Provide the [X, Y] coordinate of the cell's center where the given text is located.  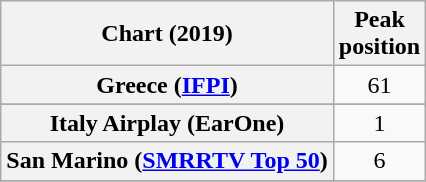
61 [379, 85]
Greece (IFPI) [168, 85]
San Marino (SMRRTV Top 50) [168, 161]
1 [379, 123]
6 [379, 161]
Peakposition [379, 34]
Chart (2019) [168, 34]
Italy Airplay (EarOne) [168, 123]
